Find where the given text appears and provide that cell's center as [X, Y] coordinate. 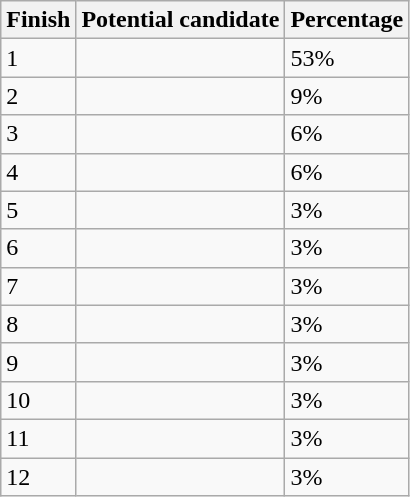
Percentage [347, 20]
8 [38, 324]
5 [38, 210]
Potential candidate [180, 20]
Finish [38, 20]
4 [38, 172]
2 [38, 96]
6 [38, 248]
10 [38, 400]
3 [38, 134]
12 [38, 477]
7 [38, 286]
9% [347, 96]
1 [38, 58]
9 [38, 362]
53% [347, 58]
11 [38, 438]
